Provide the (X, Y) coordinate of the cell's center where the given text is located.  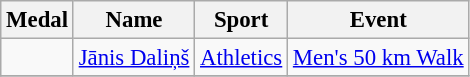
Name (134, 20)
Jānis Daliņš (134, 58)
Men's 50 km Walk (378, 58)
Medal (38, 20)
Sport (242, 20)
Event (378, 20)
Athletics (242, 58)
